Pinpoint the cell where the given text exists, returning its [x, y] midpoint coordinate. 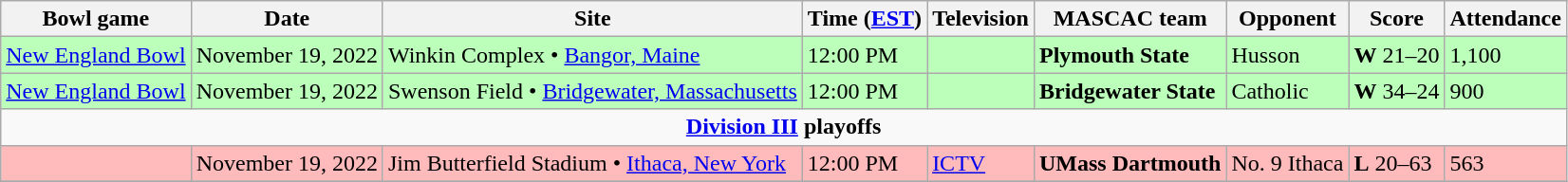
Winkin Complex • Bangor, Maine [592, 55]
Time (EST) [864, 19]
Date [287, 19]
Site [592, 19]
No. 9 Ithaca [1287, 163]
Television [981, 19]
1,100 [1505, 55]
W 34–24 [1397, 91]
Bridgewater State [1129, 91]
Plymouth State [1129, 55]
Swenson Field • Bridgewater, Massachusetts [592, 91]
Jim Butterfield Stadium • Ithaca, New York [592, 163]
Score [1397, 19]
Bowl game [96, 19]
Opponent [1287, 19]
Catholic [1287, 91]
Division III playoffs [784, 127]
L 20–63 [1397, 163]
563 [1505, 163]
MASCAC team [1129, 19]
W 21–20 [1397, 55]
900 [1505, 91]
Attendance [1505, 19]
ICTV [981, 163]
Husson [1287, 55]
UMass Dartmouth [1129, 163]
